Return (X, Y) of the center of cell containing provided text 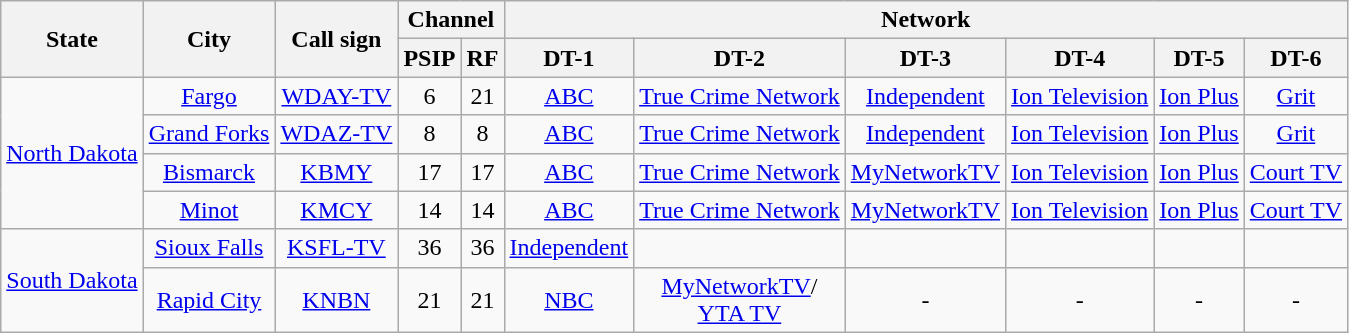
DT-3 (925, 58)
DT-4 (1080, 58)
WDAY-TV (336, 96)
Network (926, 20)
MyNetworkTV/YTA TV (740, 300)
KSFL-TV (336, 248)
WDAZ-TV (336, 134)
6 (430, 96)
Rapid City (209, 300)
NBC (569, 300)
North Dakota (72, 153)
KBMY (336, 172)
PSIP (430, 58)
South Dakota (72, 280)
KNBN (336, 300)
DT-5 (1199, 58)
DT-2 (740, 58)
Fargo (209, 96)
DT-1 (569, 58)
Sioux Falls (209, 248)
RF (482, 58)
State (72, 39)
Grand Forks (209, 134)
Channel (451, 20)
KMCY (336, 210)
DT-6 (1296, 58)
City (209, 39)
Minot (209, 210)
Bismarck (209, 172)
Call sign (336, 39)
